Identify which cell holds the provided text, then report its (x, y) central coordinate. 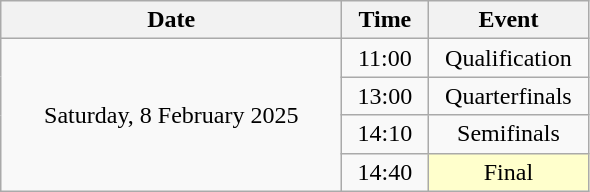
11:00 (385, 58)
Final (508, 172)
Saturday, 8 February 2025 (172, 115)
14:10 (385, 134)
Semifinals (508, 134)
Quarterfinals (508, 96)
14:40 (385, 172)
Event (508, 20)
Qualification (508, 58)
13:00 (385, 96)
Time (385, 20)
Date (172, 20)
